Provide the (X, Y) coordinate of the cell's center where the given text is located.  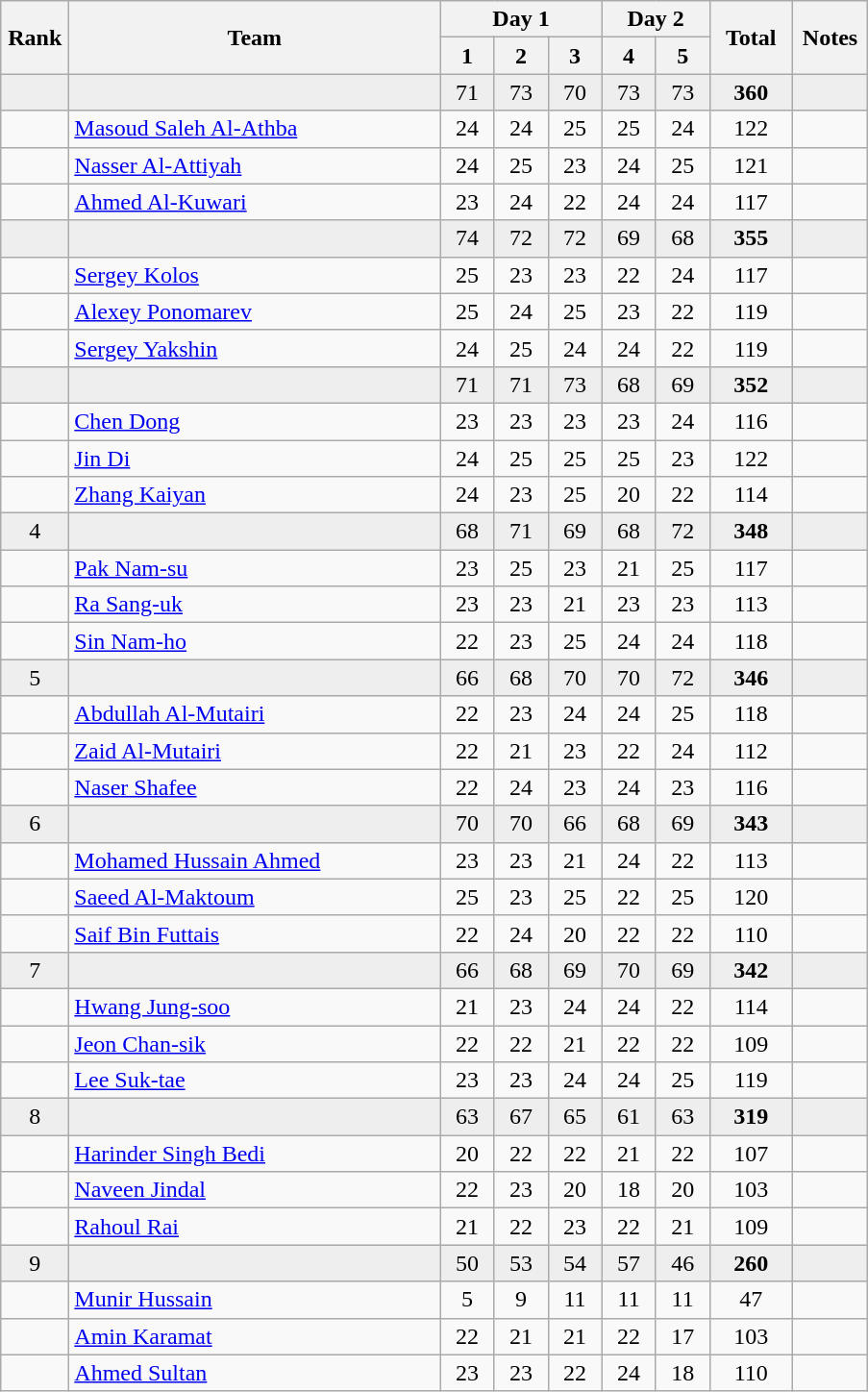
Hwang Jung-soo (255, 1007)
Alexey Ponomarev (255, 311)
355 (751, 238)
Amin Karamat (255, 1336)
Nasser Al-Attiyah (255, 165)
Jin Di (255, 459)
Pak Nam-su (255, 568)
Munir Hussain (255, 1300)
Lee Suk-tae (255, 1081)
Ahmed Sultan (255, 1373)
Chen Dong (255, 421)
120 (751, 897)
112 (751, 751)
65 (575, 1117)
57 (629, 1263)
Zhang Kaiyan (255, 495)
Harinder Singh Bedi (255, 1154)
Day 1 (521, 19)
260 (751, 1263)
46 (682, 1263)
107 (751, 1154)
67 (521, 1117)
Rank (35, 37)
53 (521, 1263)
54 (575, 1263)
Rahoul Rai (255, 1227)
17 (682, 1336)
6 (35, 824)
2 (521, 56)
50 (467, 1263)
Team (255, 37)
342 (751, 970)
Masoud Saleh Al-Athba (255, 129)
343 (751, 824)
Ahmed Al-Kuwari (255, 202)
74 (467, 238)
Jeon Chan-sik (255, 1043)
8 (35, 1117)
348 (751, 532)
352 (751, 385)
Abdullah Al-Mutairi (255, 714)
319 (751, 1117)
Zaid Al-Mutairi (255, 751)
Sin Nam-ho (255, 641)
61 (629, 1117)
Naser Shafee (255, 787)
3 (575, 56)
Notes (831, 37)
Sergey Yakshin (255, 348)
Sergey Kolos (255, 275)
47 (751, 1300)
346 (751, 678)
Mohamed Hussain Ahmed (255, 860)
1 (467, 56)
Total (751, 37)
121 (751, 165)
Saeed Al-Maktoum (255, 897)
Saif Bin Futtais (255, 933)
Naveen Jindal (255, 1190)
Day 2 (656, 19)
360 (751, 92)
7 (35, 970)
Ra Sang-uk (255, 605)
